Detect which cell encompasses the target text, then output its (x, y) center coordinate. 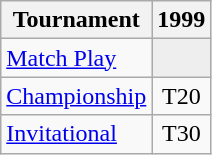
T20 (182, 96)
1999 (182, 20)
Championship (76, 96)
Invitational (76, 134)
Match Play (76, 58)
Tournament (76, 20)
T30 (182, 134)
